Search for the cell housing the specified text and yield its [X, Y] center coordinate. 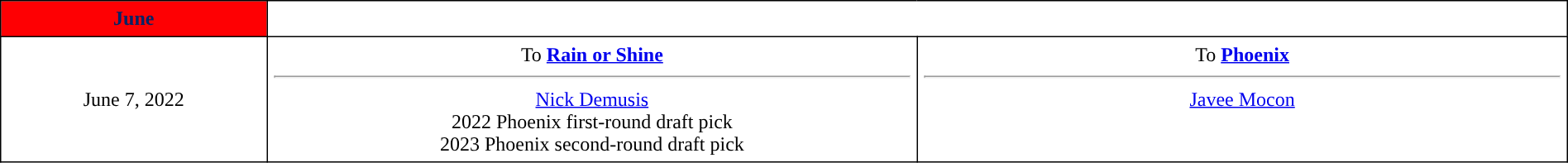
June 7, 2022 [134, 99]
To Rain or ShineNick Demusis2022 Phoenix first-round draft pick2023 Phoenix second-round draft pick [592, 99]
June [134, 19]
To PhoenixJavee Mocon [1242, 99]
